Locate the cell with the specified text and output its (x, y) center coordinate. 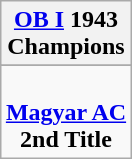
Magyar AC2nd Title (66, 112)
OB I 1943Champions (66, 34)
